Detect which cell encompasses the target text, then output its (X, Y) center coordinate. 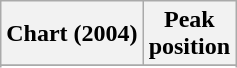
Chart (2004) (72, 34)
Peakposition (189, 34)
